Locate the cell with the specified text and output its (X, Y) center coordinate. 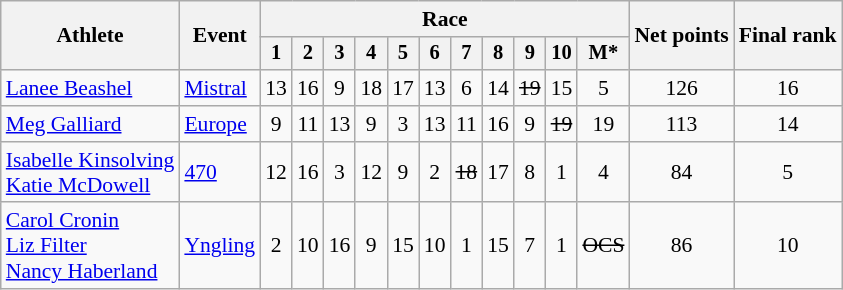
Meg Galliard (90, 124)
126 (681, 88)
84 (681, 172)
OCS (603, 246)
M* (603, 54)
Carol CroninLiz FilterNancy Haberland (90, 246)
Race (444, 19)
Net points (681, 36)
Mistral (220, 88)
Final rank (788, 36)
Europe (220, 124)
Lanee Beashel (90, 88)
470 (220, 172)
113 (681, 124)
Isabelle KinsolvingKatie McDowell (90, 172)
Yngling (220, 246)
86 (681, 246)
Athlete (90, 36)
Event (220, 36)
